Output the (X, Y) coordinate of the center of the cell containing the given text.  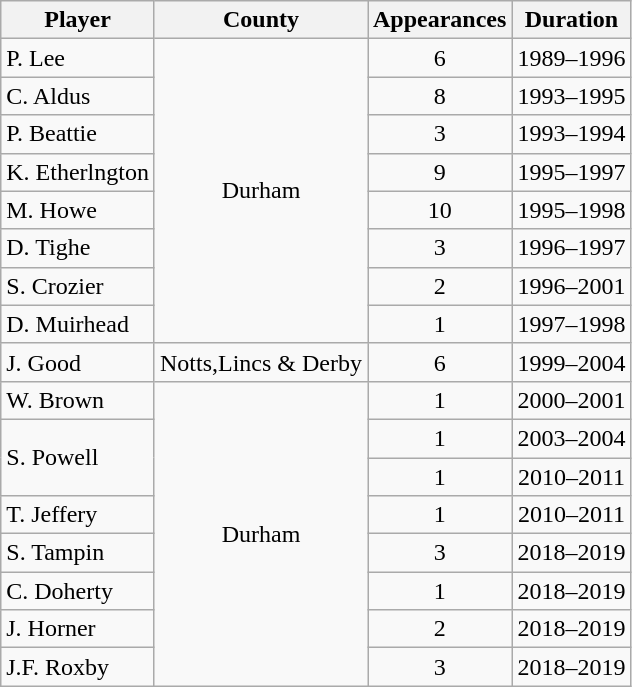
Notts,Lincs & Derby (260, 362)
10 (440, 210)
S. Crozier (78, 286)
D. Tighe (78, 248)
C. Aldus (78, 96)
S. Tampin (78, 553)
1989–1996 (572, 58)
Appearances (440, 20)
1995–1998 (572, 210)
1995–1997 (572, 172)
1999–2004 (572, 362)
W. Brown (78, 400)
2003–2004 (572, 438)
T. Jeffery (78, 515)
K. Etherlngton (78, 172)
C. Doherty (78, 591)
1997–1998 (572, 324)
D. Muirhead (78, 324)
Player (78, 20)
J. Good (78, 362)
County (260, 20)
P. Lee (78, 58)
1993–1994 (572, 134)
M. Howe (78, 210)
8 (440, 96)
9 (440, 172)
1996–2001 (572, 286)
S. Powell (78, 457)
P. Beattie (78, 134)
1993–1995 (572, 96)
J. Horner (78, 629)
1996–1997 (572, 248)
Duration (572, 20)
J.F. Roxby (78, 667)
2000–2001 (572, 400)
